Find where the given text appears and provide that cell's center as [x, y] coordinate. 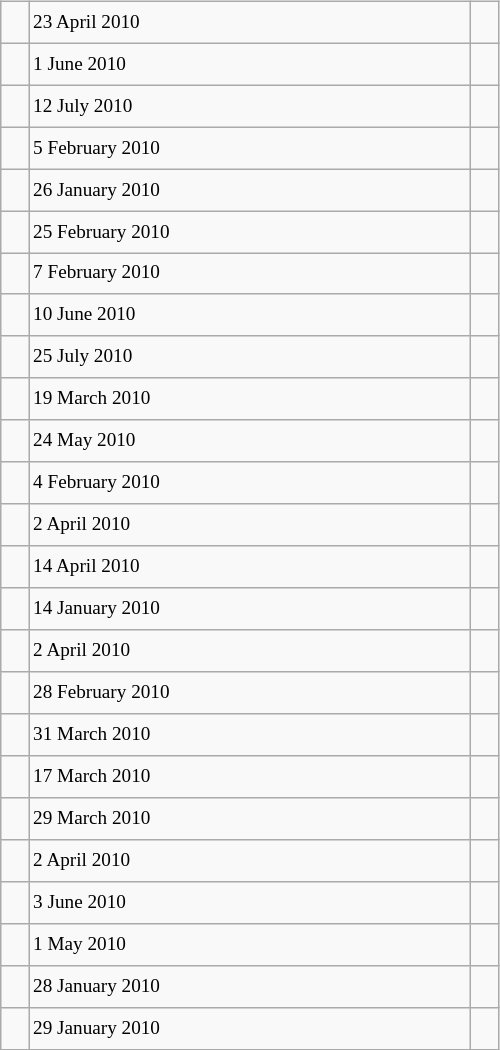
23 April 2010 [249, 22]
14 January 2010 [249, 609]
29 January 2010 [249, 1028]
28 January 2010 [249, 986]
10 June 2010 [249, 315]
1 May 2010 [249, 944]
17 March 2010 [249, 777]
14 April 2010 [249, 567]
31 March 2010 [249, 735]
4 February 2010 [249, 483]
5 February 2010 [249, 148]
28 February 2010 [249, 693]
29 March 2010 [249, 819]
3 June 2010 [249, 902]
24 May 2010 [249, 441]
12 July 2010 [249, 106]
25 July 2010 [249, 357]
26 January 2010 [249, 190]
19 March 2010 [249, 399]
1 June 2010 [249, 64]
7 February 2010 [249, 274]
25 February 2010 [249, 232]
